Scan for the cell matching the given text and deliver its (x, y) coordinate at center. 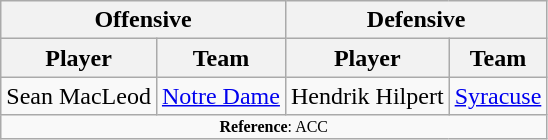
Reference: ACC (274, 127)
Syracuse (498, 96)
Defensive (416, 20)
Sean MacLeod (79, 96)
Hendrik Hilpert (367, 96)
Notre Dame (220, 96)
Offensive (144, 20)
